Detect which cell encompasses the target text, then output its (X, Y) center coordinate. 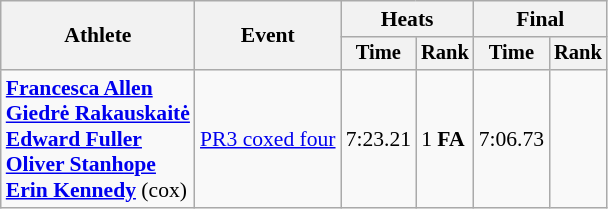
Francesca AllenGiedrė RakauskaitėEdward FullerOliver StanhopeErin Kennedy (cox) (98, 139)
Event (268, 36)
7:06.73 (512, 139)
PR3 coxed four (268, 139)
1 FA (445, 139)
Heats (408, 19)
Athlete (98, 36)
Final (540, 19)
7:23.21 (378, 139)
